Pinpoint the cell where the given text exists, returning its (x, y) midpoint coordinate. 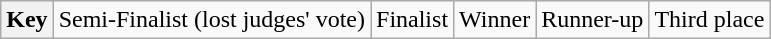
Semi-Finalist (lost judges' vote) (212, 20)
Finalist (412, 20)
Runner-up (592, 20)
Winner (495, 20)
Third place (710, 20)
Key (27, 20)
